Pinpoint the cell where the given text exists, returning its (x, y) midpoint coordinate. 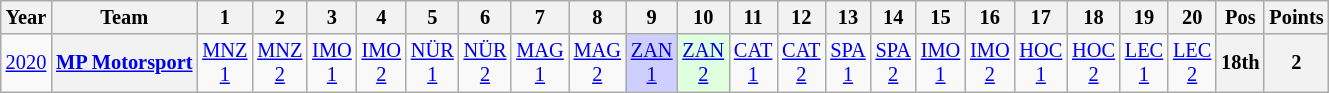
19 (1144, 17)
15 (940, 17)
SPA1 (848, 63)
20 (1192, 17)
2020 (26, 63)
MAG2 (598, 63)
MNZ1 (224, 63)
CAT1 (753, 63)
1 (224, 17)
5 (432, 17)
12 (801, 17)
13 (848, 17)
CAT2 (801, 63)
10 (703, 17)
14 (894, 17)
6 (486, 17)
LEC1 (1144, 63)
Points (1296, 17)
3 (332, 17)
9 (652, 17)
16 (990, 17)
Year (26, 17)
7 (540, 17)
NÜR2 (486, 63)
18th (1240, 63)
17 (1040, 17)
NÜR1 (432, 63)
8 (598, 17)
4 (382, 17)
Pos (1240, 17)
HOC1 (1040, 63)
ZAN2 (703, 63)
ZAN1 (652, 63)
18 (1094, 17)
MNZ2 (280, 63)
HOC2 (1094, 63)
MP Motorsport (124, 63)
MAG1 (540, 63)
SPA2 (894, 63)
Team (124, 17)
11 (753, 17)
LEC2 (1192, 63)
